Return [x, y] of the center of cell containing provided text 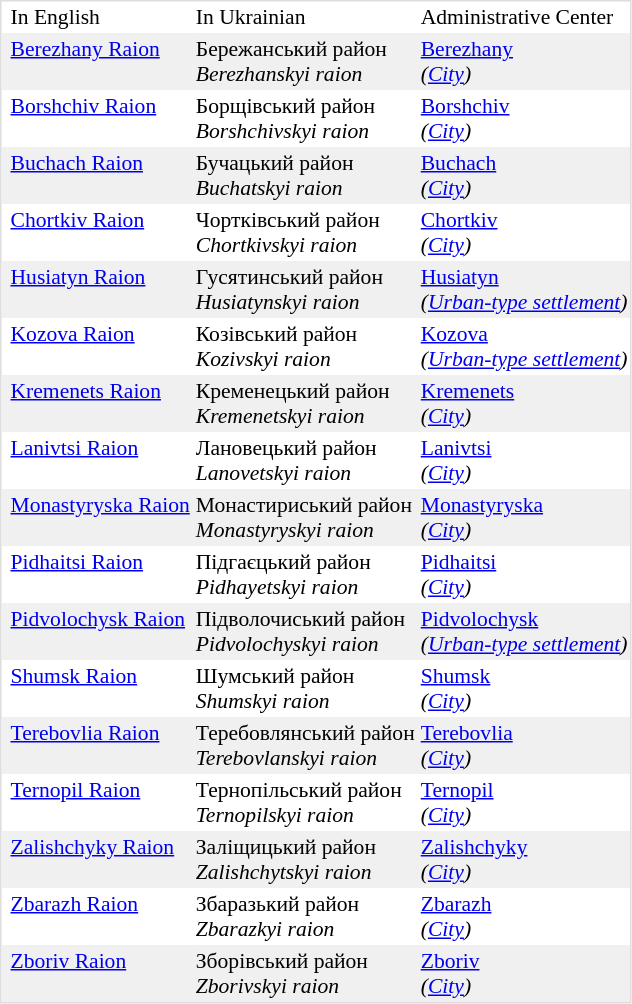
Zbarazh (City) [524, 916]
Pidvolochysk (Urban-type settlement) [524, 632]
Монастириський район Monastyryskyi raion [306, 518]
Lanivtsi (City) [524, 460]
In English [100, 18]
Administrative Center [524, 18]
Monastyryska (City) [524, 518]
Borshchiv (City) [524, 118]
Husiatyn (Urban-type settlement) [524, 290]
Lanivtsi Raion [100, 460]
Зборівський район Zborivskyi raion [306, 974]
Бережанський район Berezhanskyi raion [306, 62]
Pidhaitsi Raion [100, 574]
Збаразький район Zbarazkyi raion [306, 916]
Husiatyn Raion [100, 290]
Zboriv (City) [524, 974]
Ternopil Raion [100, 802]
Pidhaitsi (City) [524, 574]
Теребовлянський район Terebovlanskyi raion [306, 746]
Kremenets Raion [100, 404]
Борщівський район Borshchivskyi raion [306, 118]
Chortkiv (City) [524, 232]
Shumsk (City) [524, 688]
Гусятинський район Husiatynskyi raion [306, 290]
In Ukrainian [306, 18]
Кременецький район Kremenetskyi raion [306, 404]
Kozova (Urban-type settlement) [524, 346]
Kozova Raion [100, 346]
Чортківський район Chortkivskyi raion [306, 232]
Zboriv Raion [100, 974]
Шумський район Shumskyi raion [306, 688]
Заліщицький район Zalishchytskyi raion [306, 860]
Shumsk Raion [100, 688]
Тернопільський район Ternopilskyi raion [306, 802]
Berezhany Raion [100, 62]
Козівський район Kozivskyi raion [306, 346]
Kremenets (City) [524, 404]
Terebovlia (City) [524, 746]
Лановецький район Lanovetskyi raion [306, 460]
Chortkiv Raion [100, 232]
Zalishchyky (City) [524, 860]
Berezhany (City) [524, 62]
Monastyryska Raion [100, 518]
Бучацький район Buchatskyi raion [306, 176]
Pidvolochysk Raion [100, 632]
Borshchiv Raion [100, 118]
Zbarazh Raion [100, 916]
Buchach Raion [100, 176]
Ternopil (City) [524, 802]
Підволочиський район Pidvolochyskyi raion [306, 632]
Підгаєцький район Pidhayetskyi raion [306, 574]
Terebovlia Raion [100, 746]
Zalishchyky Raion [100, 860]
Buchach (City) [524, 176]
